Find where the given text appears and provide that cell's center as (X, Y) coordinate. 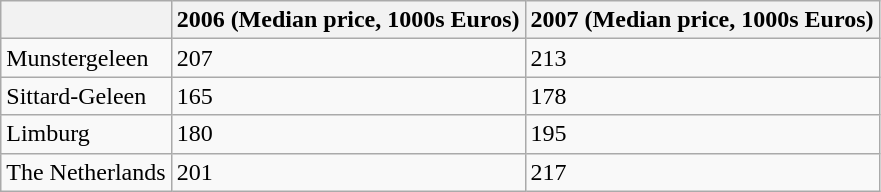
180 (348, 134)
195 (702, 134)
Limburg (86, 134)
165 (348, 96)
2006 (Median price, 1000s Euros) (348, 20)
201 (348, 172)
The Netherlands (86, 172)
213 (702, 58)
207 (348, 58)
217 (702, 172)
178 (702, 96)
Munstergeleen (86, 58)
2007 (Median price, 1000s Euros) (702, 20)
Sittard-Geleen (86, 96)
